Output the [X, Y] coordinate of the center of the cell containing the given text.  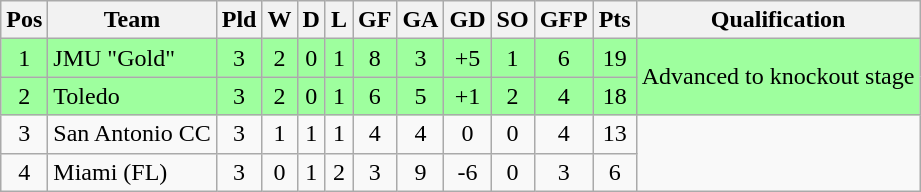
8 [375, 58]
19 [614, 58]
+5 [468, 58]
13 [614, 134]
Miami (FL) [132, 172]
-6 [468, 172]
Advanced to knockout stage [778, 77]
+1 [468, 96]
18 [614, 96]
Toledo [132, 96]
Pts [614, 20]
SO [512, 20]
Pos [24, 20]
Team [132, 20]
9 [420, 172]
L [338, 20]
San Antonio CC [132, 134]
GFP [564, 20]
5 [420, 96]
GF [375, 20]
GD [468, 20]
Qualification [778, 20]
Pld [239, 20]
D [311, 20]
W [280, 20]
JMU "Gold" [132, 58]
GA [420, 20]
